From the cell containing the given text, extract its center point as (x, y) coordinate. 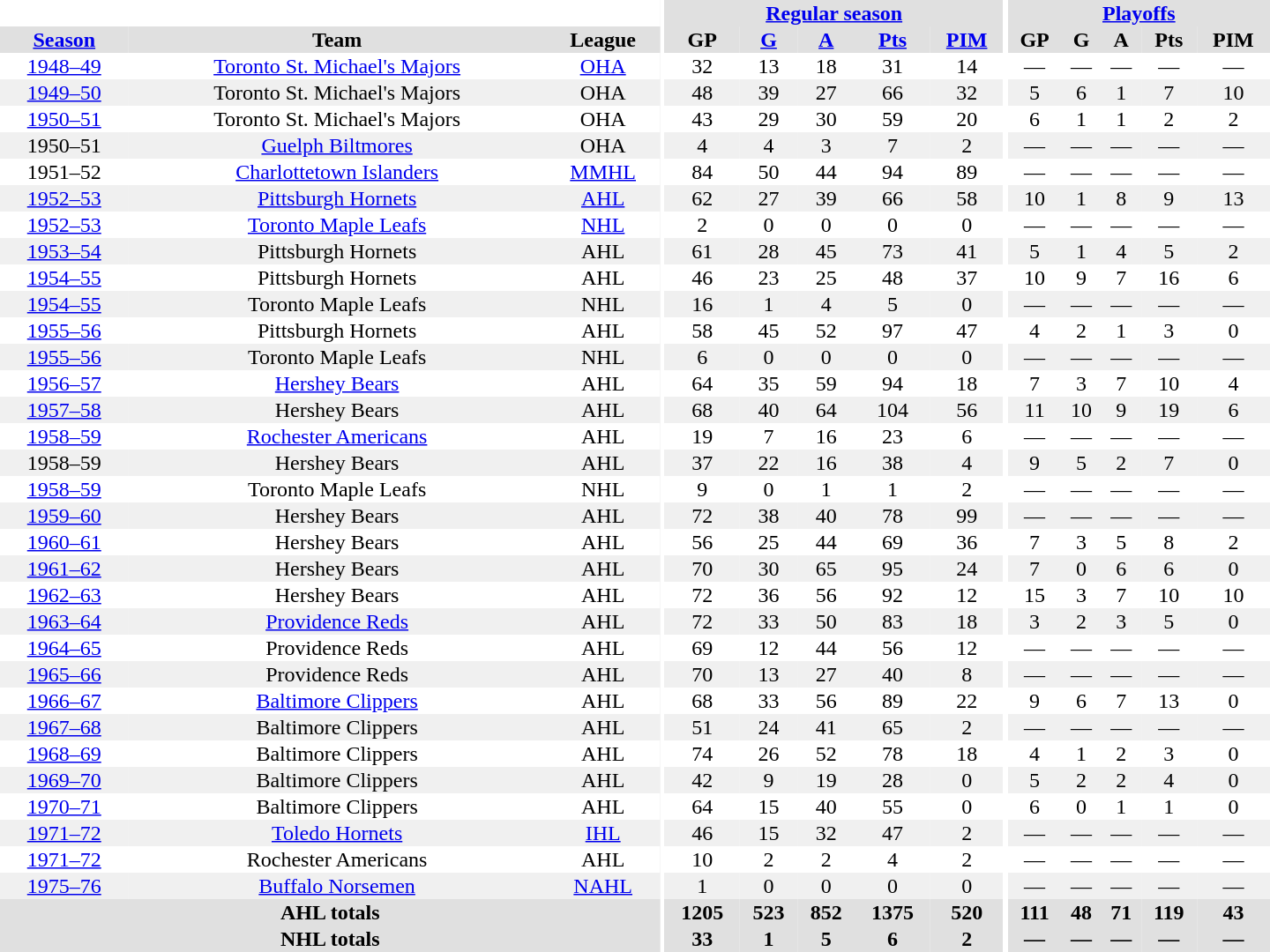
1969–70 (64, 780)
Charlottetown Islanders (337, 172)
119 (1169, 912)
1966–67 (64, 701)
MMHL (603, 172)
29 (769, 119)
14 (967, 66)
35 (769, 383)
42 (702, 780)
55 (893, 807)
AHL totals (330, 912)
95 (893, 569)
1970–71 (64, 807)
1953–54 (64, 251)
111 (1035, 912)
1968–69 (64, 754)
Guelph Biltmores (337, 145)
1975–76 (64, 886)
1959–60 (64, 516)
Playoffs (1139, 13)
NHL totals (330, 939)
31 (893, 66)
NAHL (603, 886)
99 (967, 516)
104 (893, 410)
92 (893, 595)
1957–58 (64, 410)
1965–66 (64, 674)
61 (702, 251)
1205 (702, 912)
1949–50 (64, 93)
520 (967, 912)
73 (893, 251)
1951–52 (64, 172)
74 (702, 754)
11 (1035, 410)
Buffalo Norsemen (337, 886)
1375 (893, 912)
20 (967, 119)
Regular season (834, 13)
1964–65 (64, 648)
852 (825, 912)
1956–57 (64, 383)
Toledo Hornets (337, 833)
26 (769, 754)
84 (702, 172)
1948–49 (64, 66)
Season (64, 40)
1967–68 (64, 727)
League (603, 40)
62 (702, 198)
97 (893, 331)
523 (769, 912)
IHL (603, 833)
83 (893, 621)
51 (702, 727)
Team (337, 40)
71 (1122, 912)
1962–63 (64, 595)
1960–61 (64, 542)
1961–62 (64, 569)
1963–64 (64, 621)
